Return [x, y] of the center of cell containing provided text 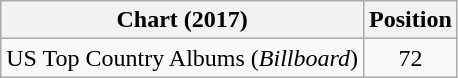
Position [411, 20]
72 [411, 58]
US Top Country Albums (Billboard) [182, 58]
Chart (2017) [182, 20]
